Capture the cell that displays the provided text and extract its (X, Y) central coordinate. 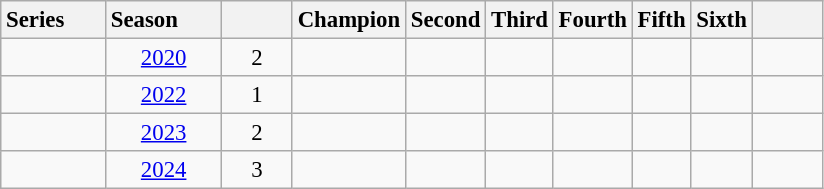
2020 (164, 58)
Season (164, 20)
Fourth (592, 20)
1 (258, 95)
Sixth (722, 20)
Series (54, 20)
Second (445, 20)
2022 (164, 95)
2024 (164, 170)
3 (258, 170)
Champion (348, 20)
2023 (164, 133)
Fifth (662, 20)
Third (520, 20)
